Return the [x, y] coordinate for the center point of the cell that contains the specified text.  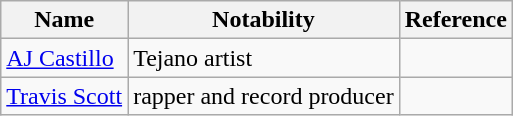
Notability [264, 20]
rapper and record producer [264, 96]
Travis Scott [64, 96]
Tejano artist [264, 58]
Name [64, 20]
AJ Castillo [64, 58]
Reference [456, 20]
